Return [X, Y] of the center of cell containing provided text 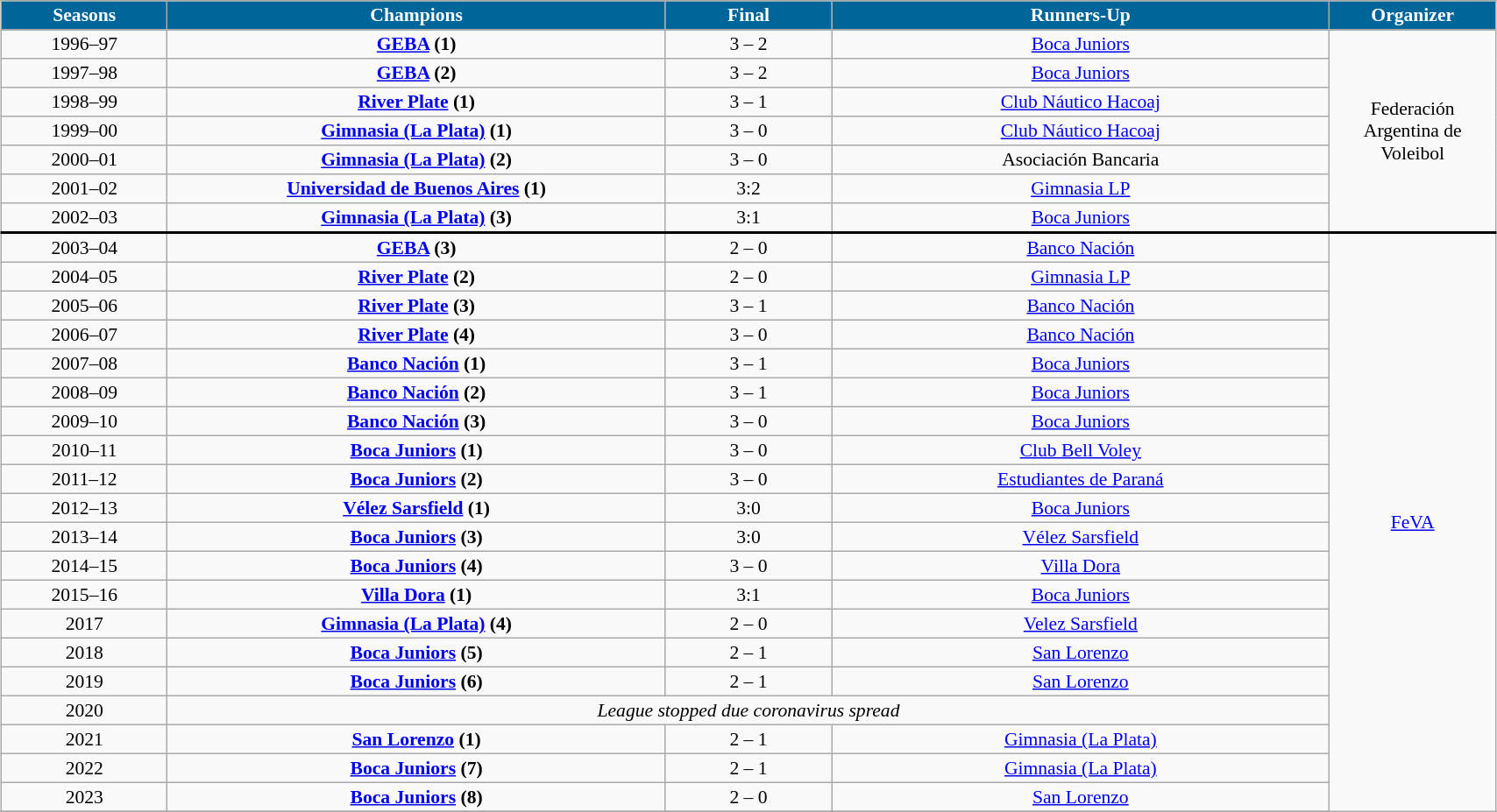
Boca Juniors (6) [416, 681]
2005–06 [84, 305]
Villa Dora [1081, 566]
Velez Sarsfield [1081, 624]
Boca Juniors (1) [416, 450]
Boca Juniors (3) [416, 536]
Estudiantes de Paraná [1081, 478]
2014–15 [84, 566]
Champions [416, 16]
2002–03 [84, 218]
2001–02 [84, 189]
Asociación Bancaria [1081, 159]
FeVA [1413, 522]
Vélez Sarsfield (1) [416, 508]
San Lorenzo (1) [416, 739]
2004–05 [84, 277]
2013–14 [84, 536]
River Plate (4) [416, 335]
GEBA (1) [416, 44]
Banco Nación (3) [416, 420]
Gimnasia (La Plata) (4) [416, 624]
1999–00 [84, 131]
Banco Nación (1) [416, 363]
2011–12 [84, 478]
2000–01 [84, 159]
GEBA (3) [416, 248]
River Plate (1) [416, 102]
2010–11 [84, 450]
Club Bell Voley [1081, 450]
2020 [84, 710]
Villa Dora (1) [416, 594]
League stopped due coronavirus spread [748, 710]
Federación Argentina de Voleibol [1413, 131]
Seasons [84, 16]
2017 [84, 624]
Banco Nación (2) [416, 392]
1996–97 [84, 44]
Universidad de Buenos Aires (1) [416, 189]
River Plate (3) [416, 305]
3:2 [748, 189]
Organizer [1413, 16]
2023 [84, 797]
Boca Juniors (7) [416, 767]
2007–08 [84, 363]
2015–16 [84, 594]
Vélez Sarsfield [1081, 536]
Boca Juniors (8) [416, 797]
Runners-Up [1081, 16]
2009–10 [84, 420]
Final [748, 16]
Gimnasia (La Plata) (1) [416, 131]
Boca Juniors (4) [416, 566]
1997–98 [84, 74]
GEBA (2) [416, 74]
2019 [84, 681]
Gimnasia (La Plata) (2) [416, 159]
2012–13 [84, 508]
Boca Juniors (2) [416, 478]
River Plate (2) [416, 277]
1998–99 [84, 102]
2003–04 [84, 248]
2022 [84, 767]
Gimnasia (La Plata) (3) [416, 218]
2006–07 [84, 335]
2018 [84, 652]
Boca Juniors (5) [416, 652]
2008–09 [84, 392]
2021 [84, 739]
